Detect which cell encompasses the target text, then output its [X, Y] center coordinate. 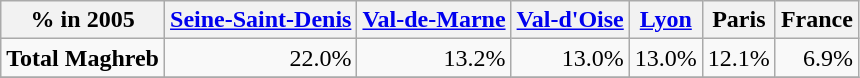
Lyon [666, 20]
% in 2005 [83, 20]
Seine-Saint-Denis [261, 20]
12.1% [738, 58]
6.9% [816, 58]
22.0% [261, 58]
13.2% [434, 58]
Val-de-Marne [434, 20]
Total Maghreb [83, 58]
France [816, 20]
Paris [738, 20]
Val-d'Oise [570, 20]
